Return the (X, Y) coordinate for the center point of the cell that contains the specified text.  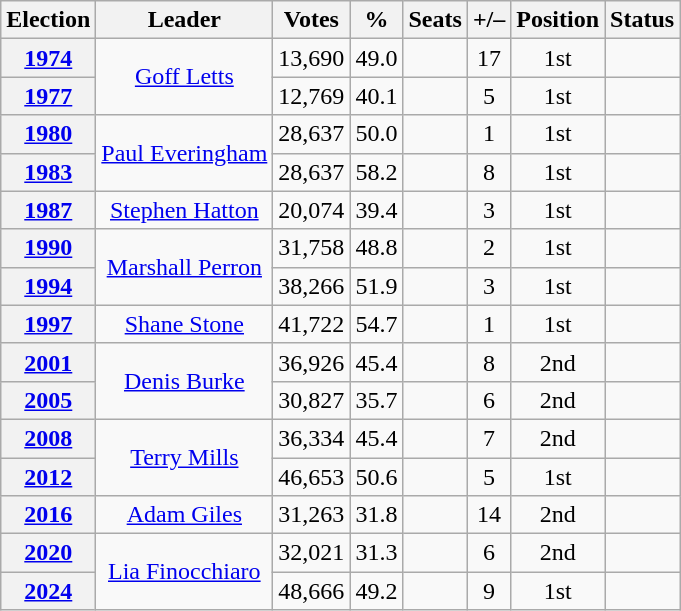
50.0 (376, 134)
Goff Letts (184, 77)
50.6 (376, 477)
31.3 (376, 553)
Adam Giles (184, 515)
31,758 (312, 248)
% (376, 20)
1974 (48, 58)
17 (488, 58)
48,666 (312, 591)
54.7 (376, 324)
Election (48, 20)
58.2 (376, 172)
Votes (312, 20)
32,021 (312, 553)
41,722 (312, 324)
51.9 (376, 286)
48.8 (376, 248)
38,266 (312, 286)
Paul Everingham (184, 153)
20,074 (312, 210)
30,827 (312, 400)
1977 (48, 96)
Denis Burke (184, 381)
2012 (48, 477)
Marshall Perron (184, 267)
Terry Mills (184, 457)
1997 (48, 324)
Position (558, 20)
31.8 (376, 515)
1983 (48, 172)
Lia Finocchiaro (184, 572)
36,926 (312, 362)
49.0 (376, 58)
Shane Stone (184, 324)
14 (488, 515)
1980 (48, 134)
9 (488, 591)
35.7 (376, 400)
2 (488, 248)
39.4 (376, 210)
12,769 (312, 96)
+/– (488, 20)
2001 (48, 362)
46,653 (312, 477)
2016 (48, 515)
36,334 (312, 438)
2024 (48, 591)
2020 (48, 553)
Leader (184, 20)
Status (642, 20)
49.2 (376, 591)
Seats (435, 20)
1990 (48, 248)
2008 (48, 438)
13,690 (312, 58)
40.1 (376, 96)
1987 (48, 210)
7 (488, 438)
2005 (48, 400)
1994 (48, 286)
31,263 (312, 515)
Stephen Hatton (184, 210)
